From the cell containing the given text, extract its center point as [X, Y] coordinate. 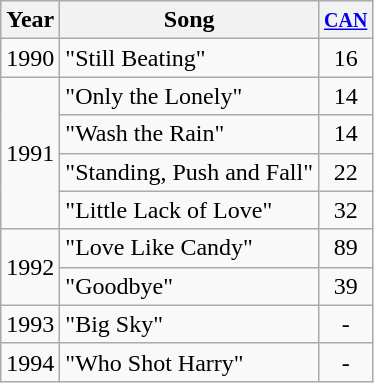
"Only the Lonely" [190, 96]
22 [345, 172]
1993 [30, 324]
1990 [30, 58]
1994 [30, 362]
CAN [345, 20]
89 [345, 248]
"Wash the Rain" [190, 134]
1991 [30, 153]
32 [345, 210]
Song [190, 20]
Year [30, 20]
"Big Sky" [190, 324]
"Still Beating" [190, 58]
"Standing, Push and Fall" [190, 172]
16 [345, 58]
"Goodbye" [190, 286]
39 [345, 286]
"Love Like Candy" [190, 248]
"Who Shot Harry" [190, 362]
"Little Lack of Love" [190, 210]
1992 [30, 267]
